Extract the [x, y] coordinate from the center of the cell holding the provided text.  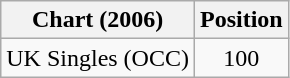
UK Singles (OCC) [98, 58]
Chart (2006) [98, 20]
Position [241, 20]
100 [241, 58]
